Scan for the cell matching the given text and deliver its [X, Y] coordinate at center. 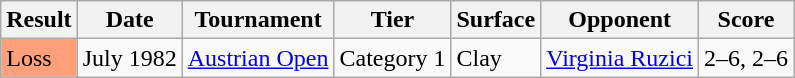
Score [746, 20]
Tournament [258, 20]
July 1982 [130, 58]
Virginia Ruzici [620, 58]
Date [130, 20]
Category 1 [392, 58]
Tier [392, 20]
Result [39, 20]
Austrian Open [258, 58]
Clay [496, 58]
Surface [496, 20]
2–6, 2–6 [746, 58]
Loss [39, 58]
Opponent [620, 20]
